Pinpoint the cell where the given text exists, returning its [X, Y] midpoint coordinate. 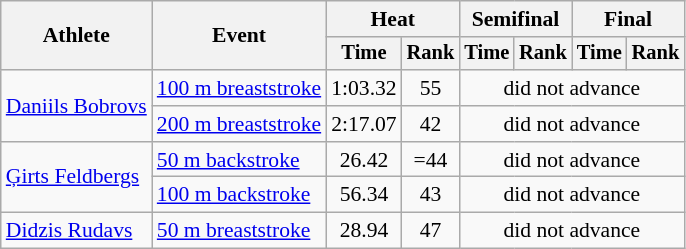
Heat [392, 19]
Final [628, 19]
43 [431, 195]
2:17.07 [364, 124]
42 [431, 124]
50 m breaststroke [239, 231]
Didzis Rudavs [76, 231]
1:03.32 [364, 88]
Ģirts Feldbergs [76, 178]
Event [239, 36]
=44 [431, 160]
28.94 [364, 231]
26.42 [364, 160]
50 m backstroke [239, 160]
47 [431, 231]
55 [431, 88]
56.34 [364, 195]
100 m backstroke [239, 195]
100 m breaststroke [239, 88]
Athlete [76, 36]
Semifinal [515, 19]
200 m breaststroke [239, 124]
Daniils Bobrovs [76, 106]
